Determine the (X, Y) coordinate at the center of the cell enclosing the given text.  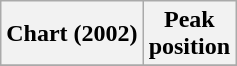
Chart (2002) (72, 34)
Peakposition (189, 34)
